Capture the cell that displays the provided text and extract its [x, y] central coordinate. 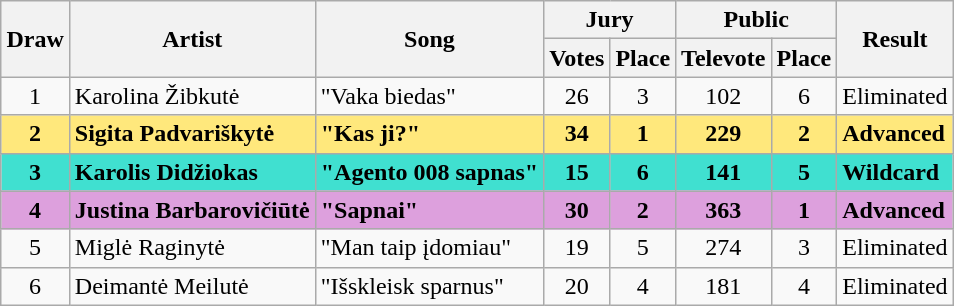
Result [895, 39]
Karolina Žibkutė [192, 96]
15 [577, 172]
Jury [610, 20]
363 [724, 210]
"Agento 008 sapnas" [429, 172]
"Kas ji?" [429, 134]
Sigita Padvariškytė [192, 134]
"Išskleisk sparnus" [429, 286]
"Vaka biedas" [429, 96]
19 [577, 248]
Artist [192, 39]
274 [724, 248]
34 [577, 134]
Votes [577, 58]
Song [429, 39]
Public [756, 20]
Televote [724, 58]
Karolis Didžiokas [192, 172]
229 [724, 134]
26 [577, 96]
102 [724, 96]
20 [577, 286]
141 [724, 172]
"Sapnai" [429, 210]
Justina Barbarovičiūtė [192, 210]
Miglė Raginytė [192, 248]
Wildcard [895, 172]
Deimantė Meilutė [192, 286]
"Man taip įdomiau" [429, 248]
181 [724, 286]
Draw [35, 39]
30 [577, 210]
